Scan for the cell matching the given text and deliver its (X, Y) coordinate at center. 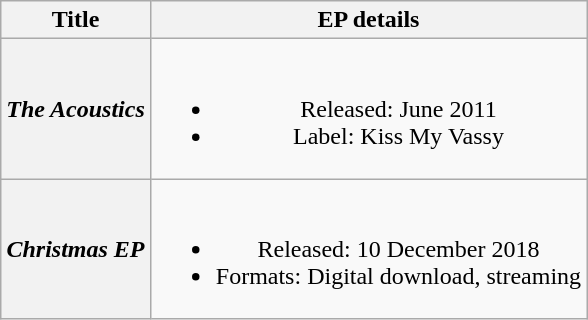
Title (76, 20)
The Acoustics (76, 109)
Released: 10 December 2018Formats: Digital download, streaming (368, 249)
Christmas EP (76, 249)
EP details (368, 20)
Released: June 2011Label: Kiss My Vassy (368, 109)
